Return (x, y) of the center of cell containing provided text 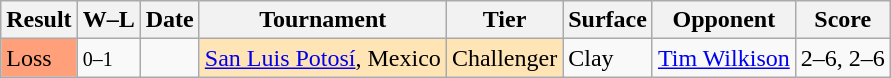
W–L (108, 20)
Surface (608, 20)
0–1 (108, 58)
Clay (608, 58)
San Luis Potosí, Mexico (322, 58)
Result (39, 20)
Score (842, 20)
Challenger (504, 58)
Date (170, 20)
2–6, 2–6 (842, 58)
Tier (504, 20)
Tim Wilkison (724, 58)
Tournament (322, 20)
Loss (39, 58)
Opponent (724, 20)
